Capture the cell that displays the provided text and extract its (x, y) central coordinate. 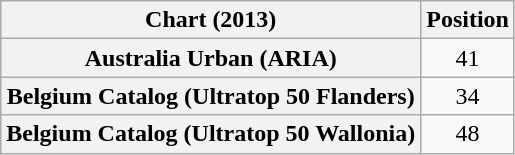
Chart (2013) (211, 20)
Belgium Catalog (Ultratop 50 Wallonia) (211, 134)
Position (468, 20)
48 (468, 134)
34 (468, 96)
41 (468, 58)
Belgium Catalog (Ultratop 50 Flanders) (211, 96)
Australia Urban (ARIA) (211, 58)
